From the cell containing the given text, extract its center point as [X, Y] coordinate. 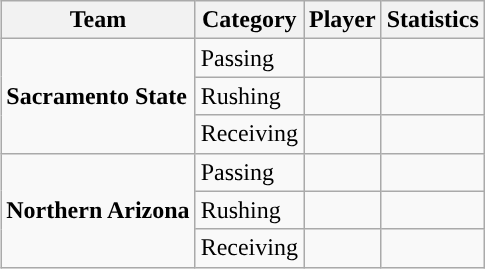
Team [98, 20]
Sacramento State [98, 96]
Player [343, 20]
Statistics [432, 20]
Northern Arizona [98, 210]
Category [249, 20]
